Locate the cell with the specified text and output its [X, Y] center coordinate. 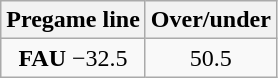
Pregame line [74, 20]
Over/under [210, 20]
50.5 [210, 58]
FAU −32.5 [74, 58]
